From the cell containing the given text, extract its center point as (x, y) coordinate. 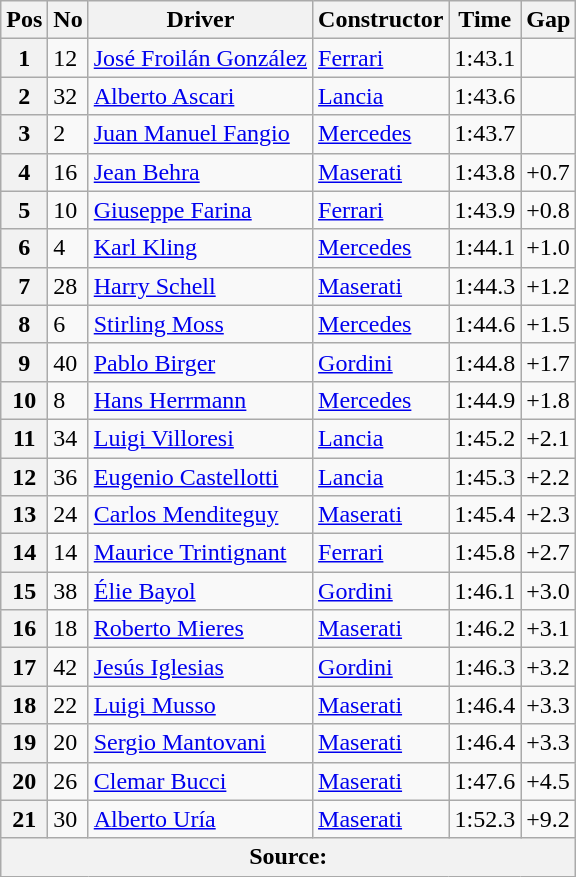
Clemar Bucci (200, 781)
9 (24, 362)
+2.7 (548, 553)
34 (68, 438)
+9.2 (548, 819)
1:43.6 (485, 96)
36 (68, 477)
Pablo Birger (200, 362)
+1.2 (548, 286)
Stirling Moss (200, 324)
38 (68, 591)
24 (68, 515)
1:52.3 (485, 819)
1:43.9 (485, 210)
17 (24, 667)
No (68, 20)
Time (485, 20)
Maurice Trintignant (200, 553)
21 (24, 819)
1:46.3 (485, 667)
1:47.6 (485, 781)
7 (24, 286)
42 (68, 667)
1:44.9 (485, 400)
1:43.8 (485, 172)
19 (24, 743)
Juan Manuel Fangio (200, 134)
1:44.1 (485, 248)
Alberto Uría (200, 819)
Karl Kling (200, 248)
40 (68, 362)
Giuseppe Farina (200, 210)
11 (24, 438)
Harry Schell (200, 286)
32 (68, 96)
Roberto Mieres (200, 629)
5 (24, 210)
+2.2 (548, 477)
13 (24, 515)
Constructor (381, 20)
+1.8 (548, 400)
Sergio Mantovani (200, 743)
1:43.7 (485, 134)
Pos (24, 20)
Jesús Iglesias (200, 667)
30 (68, 819)
+3.2 (548, 667)
+1.5 (548, 324)
+3.1 (548, 629)
+3.0 (548, 591)
1:45.2 (485, 438)
+2.3 (548, 515)
Hans Herrmann (200, 400)
1:45.3 (485, 477)
26 (68, 781)
3 (24, 134)
Eugenio Castellotti (200, 477)
Luigi Musso (200, 705)
1:44.3 (485, 286)
1:46.2 (485, 629)
1:45.8 (485, 553)
Alberto Ascari (200, 96)
15 (24, 591)
1:45.4 (485, 515)
Élie Bayol (200, 591)
+0.8 (548, 210)
+1.7 (548, 362)
1:46.1 (485, 591)
+0.7 (548, 172)
+4.5 (548, 781)
1:44.8 (485, 362)
+2.1 (548, 438)
Gap (548, 20)
+1.0 (548, 248)
Luigi Villoresi (200, 438)
José Froilán González (200, 58)
Jean Behra (200, 172)
1 (24, 58)
28 (68, 286)
22 (68, 705)
Source: (288, 857)
Driver (200, 20)
1:43.1 (485, 58)
Carlos Menditeguy (200, 515)
1:44.6 (485, 324)
